Provide the [X, Y] coordinate of the cell's center where the given text is located.  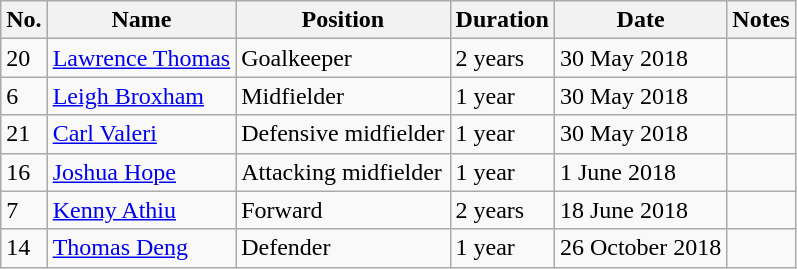
Notes [761, 20]
Defender [343, 248]
7 [24, 210]
1 June 2018 [640, 172]
Leigh Broxham [142, 96]
Duration [502, 20]
6 [24, 96]
21 [24, 134]
14 [24, 248]
18 June 2018 [640, 210]
26 October 2018 [640, 248]
Position [343, 20]
Date [640, 20]
Name [142, 20]
Forward [343, 210]
Kenny Athiu [142, 210]
16 [24, 172]
Midfielder [343, 96]
Attacking midfielder [343, 172]
No. [24, 20]
20 [24, 58]
Joshua Hope [142, 172]
Lawrence Thomas [142, 58]
Carl Valeri [142, 134]
Goalkeeper [343, 58]
Thomas Deng [142, 248]
Defensive midfielder [343, 134]
